Identify which cell holds the provided text, then report its [X, Y] central coordinate. 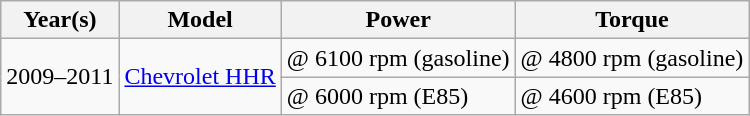
@ 6000 rpm (E85) [398, 96]
Power [398, 20]
Model [200, 20]
@ 6100 rpm (gasoline) [398, 58]
@ 4800 rpm (gasoline) [632, 58]
Torque [632, 20]
Chevrolet HHR [200, 77]
2009–2011 [60, 77]
@ 4600 rpm (E85) [632, 96]
Year(s) [60, 20]
